Detect which cell encompasses the target text, then output its (X, Y) center coordinate. 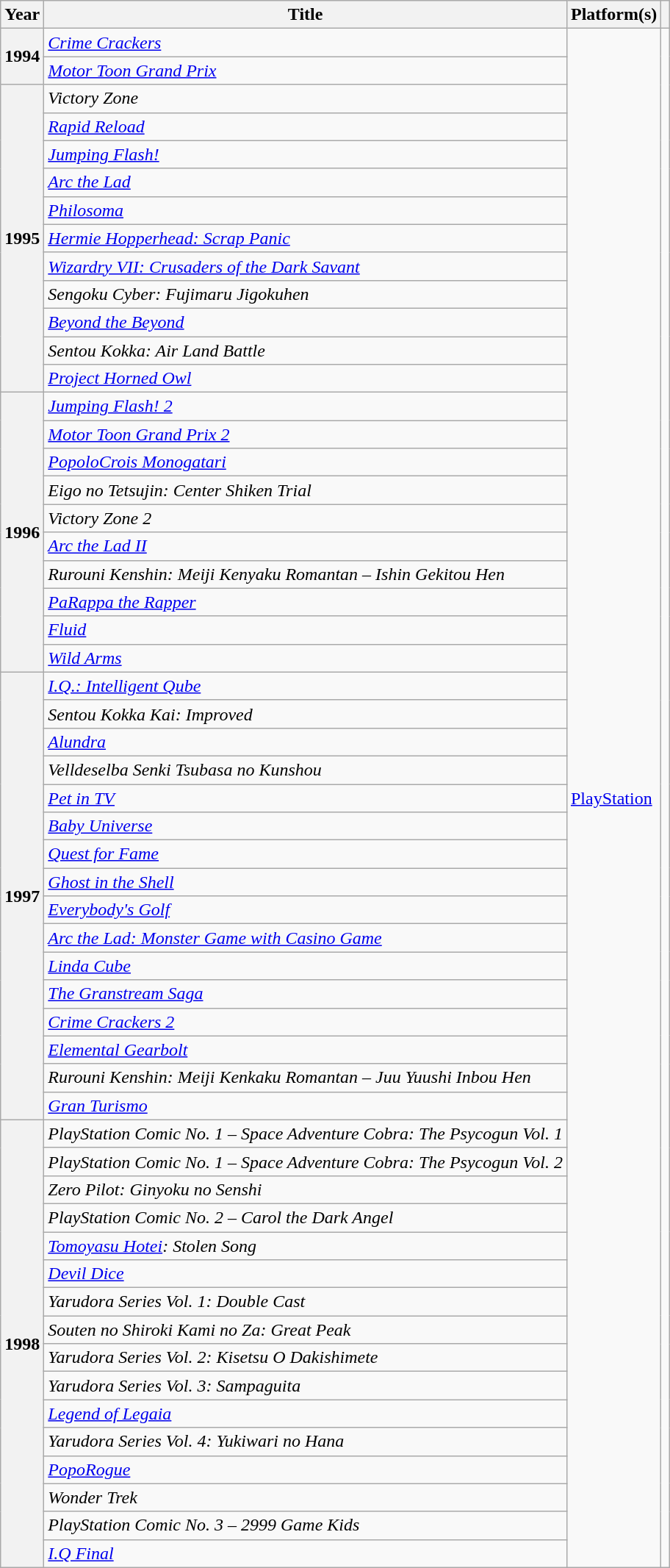
I.Q Final (306, 1553)
Souten no Shiroki Kami no Za: Great Peak (306, 1330)
Yarudora Series Vol. 3: Sampaguita (306, 1386)
Linda Cube (306, 966)
Project Horned Owl (306, 379)
Wizardry VII: Crusaders of the Dark Savant (306, 266)
1996 (22, 532)
Rurouni Kenshin: Meiji Kenyaku Romantan – Ishin Gekitou Hen (306, 574)
PlayStation Comic No. 1 – Space Adventure Cobra: The Psycogun Vol. 2 (306, 1161)
Yarudora Series Vol. 4: Yukiwari no Hana (306, 1442)
Devil Dice (306, 1274)
Fluid (306, 630)
Crime Crackers 2 (306, 1022)
Alundra (306, 742)
Platform(s) (613, 15)
Zero Pilot: Ginyoku no Senshi (306, 1189)
Velldeselba Senki Tsubasa no Kunshou (306, 770)
Wild Arms (306, 658)
Motor Toon Grand Prix 2 (306, 434)
Baby Universe (306, 826)
1998 (22, 1344)
Beyond the Beyond (306, 322)
Yarudora Series Vol. 2: Kisetsu O Dakishimete (306, 1358)
Jumping Flash! (306, 154)
Everybody's Golf (306, 910)
1994 (22, 57)
I.Q.: Intelligent Qube (306, 686)
Victory Zone 2 (306, 518)
Jumping Flash! 2 (306, 407)
Arc the Lad: Monster Game with Casino Game (306, 938)
Philosoma (306, 210)
PlayStation Comic No. 2 – Carol the Dark Angel (306, 1217)
PlayStation (613, 798)
Eigo no Tetsujin: Center Shiken Trial (306, 490)
Victory Zone (306, 99)
PlayStation Comic No. 3 – 2999 Game Kids (306, 1525)
Elemental Gearbolt (306, 1050)
Sentou Kokka Kai: Improved (306, 714)
Sengoku Cyber: Fujimaru Jigokuhen (306, 294)
PopoloCrois Monogatari (306, 462)
PopoRogue (306, 1469)
Crime Crackers (306, 43)
Quest for Fame (306, 854)
Ghost in the Shell (306, 882)
Rapid Reload (306, 126)
Pet in TV (306, 798)
1995 (22, 238)
The Granstream Saga (306, 994)
PlayStation Comic No. 1 – Space Adventure Cobra: The Psycogun Vol. 1 (306, 1134)
PaRappa the Rapper (306, 602)
Hermie Hopperhead: Scrap Panic (306, 238)
1997 (22, 895)
Arc the Lad II (306, 546)
Sentou Kokka: Air Land Battle (306, 351)
Tomoyasu Hotei: Stolen Song (306, 1246)
Legend of Legaia (306, 1414)
Rurouni Kenshin: Meiji Kenkaku Romantan – Juu Yuushi Inbou Hen (306, 1078)
Year (22, 15)
Wonder Trek (306, 1497)
Motor Toon Grand Prix (306, 71)
Yarudora Series Vol. 1: Double Cast (306, 1302)
Gran Turismo (306, 1106)
Arc the Lad (306, 182)
Title (306, 15)
